Locate the cell with the specified text and output its [X, Y] center coordinate. 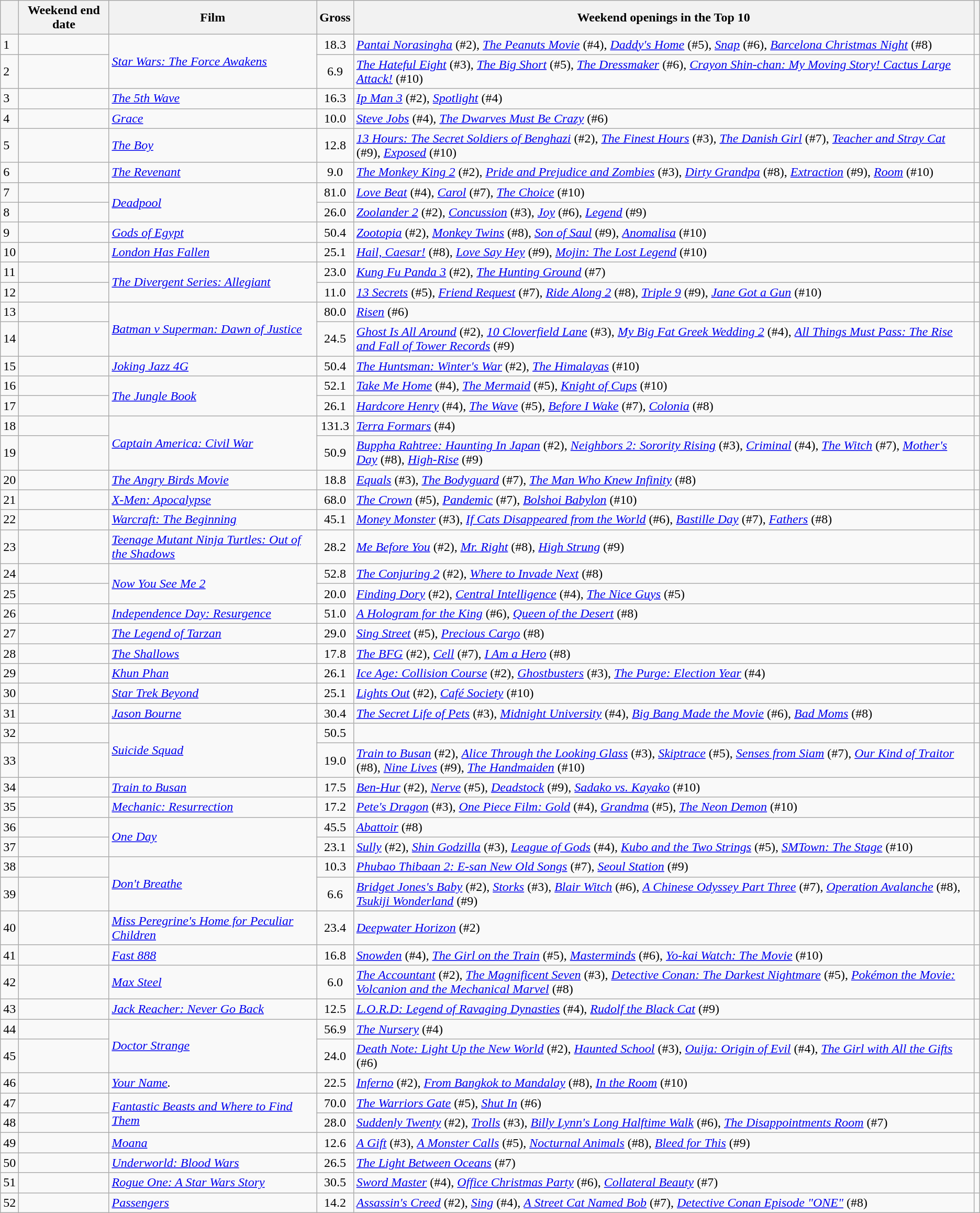
Kung Fu Panda 3 (#2), The Hunting Ground (#7) [664, 272]
Gross [335, 18]
Mechanic: Resurrection [213, 807]
32 [9, 733]
Train to Busan [213, 787]
56.9 [335, 1029]
Sing Street (#5), Precious Cargo (#8) [664, 633]
The Crown (#5), Pandemic (#7), Bolshoi Babylon (#10) [664, 500]
23.4 [335, 928]
29.0 [335, 633]
23.1 [335, 847]
6.0 [335, 982]
17.5 [335, 787]
The Shallows [213, 653]
The Light Between Oceans (#7) [664, 1163]
Risen (#6) [664, 312]
52 [9, 1203]
38 [9, 867]
Passengers [213, 1203]
23.0 [335, 272]
Jack Reacher: Never Go Back [213, 1009]
18 [9, 426]
16.8 [335, 955]
Equals (#3), The Bodyguard (#7), The Man Who Knew Infinity (#8) [664, 480]
31 [9, 713]
41 [9, 955]
1 [9, 45]
Steve Jobs (#4), The Dwarves Must Be Crazy (#6) [664, 118]
23 [9, 547]
Star Wars: The Force Awakens [213, 62]
Finding Dory (#2), Central Intelligence (#4), The Nice Guys (#5) [664, 593]
Weekend end date [64, 18]
Don't Breathe [213, 884]
10.0 [335, 118]
20.0 [335, 593]
20 [9, 480]
16 [9, 386]
27 [9, 633]
Ben-Hur (#2), Nerve (#5), Deadstock (#9), Sadako vs. Kayako (#10) [664, 787]
49 [9, 1143]
Batman v Superman: Dawn of Justice [213, 329]
Grace [213, 118]
Deepwater Horizon (#2) [664, 928]
13 Hours: The Secret Soldiers of Benghazi (#2), The Finest Hours (#3), The Danish Girl (#7), Teacher and Stray Cat (#9), Exposed (#10) [664, 146]
45.1 [335, 520]
Zootopia (#2), Monkey Twins (#8), Son of Saul (#9), Anomalisa (#10) [664, 232]
7 [9, 192]
Pete's Dragon (#3), One Piece Film: Gold (#4), Grandma (#5), The Neon Demon (#10) [664, 807]
A Gift (#3), A Monster Calls (#5), Nocturnal Animals (#8), Bleed for This (#9) [664, 1143]
9.0 [335, 172]
Joking Jazz 4G [213, 366]
26 [9, 613]
2 [9, 71]
L.O.R.D: Legend of Ravaging Dynasties (#4), Rudolf the Black Cat (#9) [664, 1009]
33 [9, 760]
Khun Phan [213, 674]
42 [9, 982]
Terra Formars (#4) [664, 426]
10.3 [335, 867]
22 [9, 520]
The Divergent Series: Allegiant [213, 282]
The Huntsman: Winter's War (#2), The Himalayas (#10) [664, 366]
24.0 [335, 1056]
Buppha Rahtree: Haunting In Japan (#2), Neighbors 2: Sorority Rising (#3), Criminal (#4), The Witch (#7), Mother's Day (#8), High-Rise (#9) [664, 453]
70.0 [335, 1103]
18.3 [335, 45]
17 [9, 406]
Moana [213, 1143]
Miss Peregrine's Home for Peculiar Children [213, 928]
45 [9, 1056]
The Jungle Book [213, 396]
25 [9, 593]
36 [9, 827]
13 [9, 312]
52.8 [335, 574]
Now You See Me 2 [213, 583]
40 [9, 928]
35 [9, 807]
Weekend openings in the Top 10 [664, 18]
Death Note: Light Up the New World (#2), Haunted School (#3), Ouija: Origin of Evil (#4), The Girl with All the Gifts (#6) [664, 1056]
34 [9, 787]
Ice Age: Collision Course (#2), Ghostbusters (#3), The Purge: Election Year (#4) [664, 674]
The BFG (#2), Cell (#7), I Am a Hero (#8) [664, 653]
Gods of Egypt [213, 232]
30.5 [335, 1183]
19 [9, 453]
Snowden (#4), The Girl on the Train (#5), Masterminds (#6), Yo-kai Watch: The Movie (#10) [664, 955]
The Revenant [213, 172]
Abattoir (#8) [664, 827]
14.2 [335, 1203]
50 [9, 1163]
26.0 [335, 212]
12.8 [335, 146]
5 [9, 146]
Ghost Is All Around (#2), 10 Cloverfield Lane (#3), My Big Fat Greek Wedding 2 (#4), All Things Must Pass: The Rise and Fall of Tower Records (#9) [664, 339]
19.0 [335, 760]
Hardcore Henry (#4), The Wave (#5), Before I Wake (#7), Colonia (#8) [664, 406]
6 [9, 172]
12.5 [335, 1009]
22.5 [335, 1083]
Hail, Caesar! (#8), Love Say Hey (#9), Mojin: The Lost Legend (#10) [664, 252]
The Warriors Gate (#5), Shut In (#6) [664, 1103]
24.5 [335, 339]
Warcraft: The Beginning [213, 520]
11 [9, 272]
The 5th Wave [213, 98]
Fantastic Beasts and Where to Find Them [213, 1113]
44 [9, 1029]
52.1 [335, 386]
Deadpool [213, 202]
4 [9, 118]
Sword Master (#4), Office Christmas Party (#6), Collateral Beauty (#7) [664, 1183]
A Hologram for the King (#6), Queen of the Desert (#8) [664, 613]
68.0 [335, 500]
Film [213, 18]
Max Steel [213, 982]
Bridget Jones's Baby (#2), Storks (#3), Blair Witch (#6), A Chinese Odyssey Part Three (#7), Operation Avalanche (#8), Tsukiji Wonderland (#9) [664, 894]
The Legend of Tarzan [213, 633]
80.0 [335, 312]
12.6 [335, 1143]
51.0 [335, 613]
Independence Day: Resurgence [213, 613]
13 Secrets (#5), Friend Request (#7), Ride Along 2 (#8), Triple 9 (#9), Jane Got a Gun (#10) [664, 292]
The Conjuring 2 (#2), Where to Invade Next (#8) [664, 574]
10 [9, 252]
The Monkey King 2 (#2), Pride and Prejudice and Zombies (#3), Dirty Grandpa (#8), Extraction (#9), Room (#10) [664, 172]
The Angry Birds Movie [213, 480]
Suicide Squad [213, 750]
50.9 [335, 453]
London Has Fallen [213, 252]
47 [9, 1103]
Lights Out (#2), Café Society (#10) [664, 693]
Inferno (#2), From Bangkok to Mandalay (#8), In the Room (#10) [664, 1083]
48 [9, 1123]
Money Monster (#3), If Cats Disappeared from the World (#6), Bastille Day (#7), Fathers (#8) [664, 520]
6.6 [335, 894]
Take Me Home (#4), The Mermaid (#5), Knight of Cups (#10) [664, 386]
18.8 [335, 480]
Love Beat (#4), Carol (#7), The Choice (#10) [664, 192]
Phubao Thibaan 2: E-san New Old Songs (#7), Seoul Station (#9) [664, 867]
The Hateful Eight (#3), The Big Short (#5), The Dressmaker (#6), Crayon Shin-chan: My Moving Story! Cactus Large Attack! (#10) [664, 71]
43 [9, 1009]
The Nursery (#4) [664, 1029]
Suddenly Twenty (#2), Trolls (#3), Billy Lynn's Long Halftime Walk (#6), The Disappointments Room (#7) [664, 1123]
16.3 [335, 98]
37 [9, 847]
Captain America: Civil War [213, 443]
39 [9, 894]
Doctor Strange [213, 1046]
24 [9, 574]
Me Before You (#2), Mr. Right (#8), High Strung (#9) [664, 547]
Teenage Mutant Ninja Turtles: Out of the Shadows [213, 547]
Assassin's Creed (#2), Sing (#4), A Street Cat Named Bob (#7), Detective Conan Episode "ONE" (#8) [664, 1203]
One Day [213, 837]
17.2 [335, 807]
Underworld: Blood Wars [213, 1163]
8 [9, 212]
28.0 [335, 1123]
Ip Man 3 (#2), Spotlight (#4) [664, 98]
14 [9, 339]
131.3 [335, 426]
46 [9, 1083]
21 [9, 500]
Jason Bourne [213, 713]
The Secret Life of Pets (#3), Midnight University (#4), Big Bang Made the Movie (#6), Bad Moms (#8) [664, 713]
29 [9, 674]
The Boy [213, 146]
3 [9, 98]
28 [9, 653]
Rogue One: A Star Wars Story [213, 1183]
Sully (#2), Shin Godzilla (#3), League of Gods (#4), Kubo and the Two Strings (#5), SMTown: The Stage (#10) [664, 847]
Star Trek Beyond [213, 693]
Zoolander 2 (#2), Concussion (#3), Joy (#6), Legend (#9) [664, 212]
30 [9, 693]
30.4 [335, 713]
Your Name. [213, 1083]
6.9 [335, 71]
9 [9, 232]
Fast 888 [213, 955]
11.0 [335, 292]
81.0 [335, 192]
Pantai Norasingha (#2), The Peanuts Movie (#4), Daddy's Home (#5), Snap (#6), Barcelona Christmas Night (#8) [664, 45]
12 [9, 292]
51 [9, 1183]
X-Men: Apocalypse [213, 500]
45.5 [335, 827]
50.5 [335, 733]
15 [9, 366]
26.5 [335, 1163]
17.8 [335, 653]
28.2 [335, 547]
